For the text-containing cell, return its midpoint in [X, Y] coordinate format. 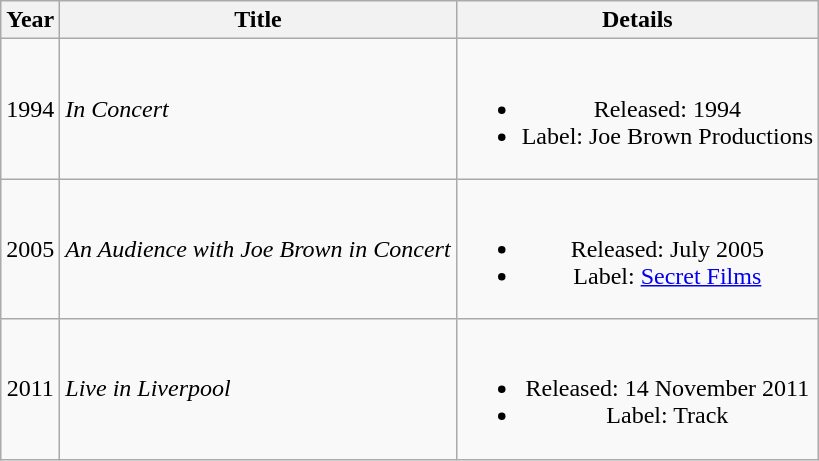
Year [30, 20]
An Audience with Joe Brown in Concert [258, 249]
Released: July 2005Label: Secret Films [637, 249]
2011 [30, 389]
In Concert [258, 109]
Details [637, 20]
Released: 14 November 2011Label: Track [637, 389]
Title [258, 20]
2005 [30, 249]
Live in Liverpool [258, 389]
1994 [30, 109]
Released: 1994Label: Joe Brown Productions [637, 109]
